Identify which cell holds the provided text, then report its [X, Y] central coordinate. 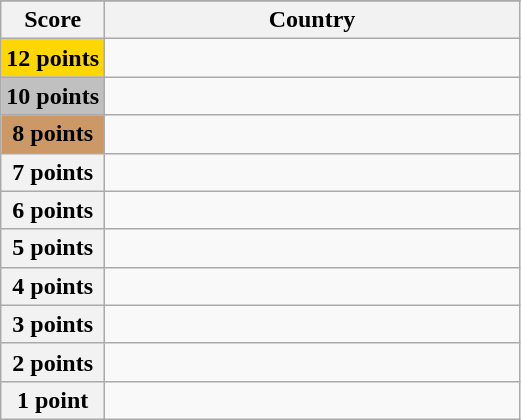
6 points [53, 210]
Country [312, 20]
3 points [53, 324]
1 point [53, 400]
4 points [53, 286]
5 points [53, 248]
12 points [53, 58]
8 points [53, 134]
10 points [53, 96]
Score [53, 20]
7 points [53, 172]
2 points [53, 362]
